Capture the cell that displays the provided text and extract its [X, Y] central coordinate. 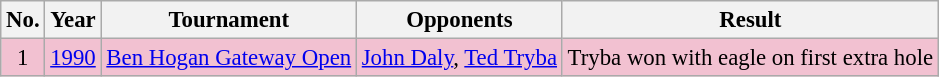
Tournament [228, 20]
1990 [73, 58]
Tryba won with eagle on first extra hole [750, 58]
John Daly, Ted Tryba [459, 58]
Year [73, 20]
Opponents [459, 20]
Ben Hogan Gateway Open [228, 58]
No. [23, 20]
Result [750, 20]
1 [23, 58]
